Provide the (X, Y) coordinate of the cell's center where the given text is located.  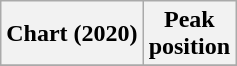
Chart (2020) (72, 34)
Peakposition (189, 34)
